Detect which cell encompasses the target text, then output its [x, y] center coordinate. 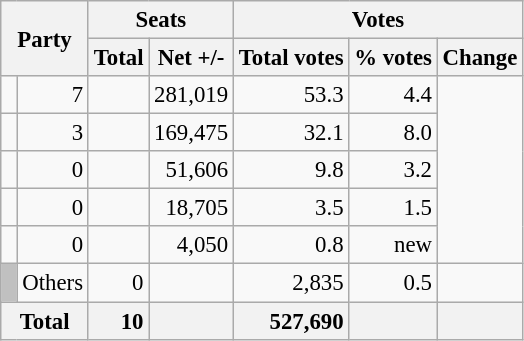
527,690 [290, 321]
0.8 [290, 245]
4,050 [192, 245]
new [393, 245]
169,475 [192, 133]
9.8 [290, 170]
Change [480, 58]
Seats [160, 20]
Votes [378, 20]
Party [45, 38]
32.1 [290, 133]
7 [52, 95]
8.0 [393, 133]
2,835 [290, 283]
3.2 [393, 170]
53.3 [290, 95]
4.4 [393, 95]
18,705 [192, 208]
51,606 [192, 170]
0.5 [393, 283]
Total votes [290, 58]
3.5 [290, 208]
3 [52, 133]
1.5 [393, 208]
281,019 [192, 95]
Net +/- [192, 58]
% votes [393, 58]
10 [118, 321]
Others [52, 283]
